Output the [x, y] coordinate of the center of the cell containing the given text.  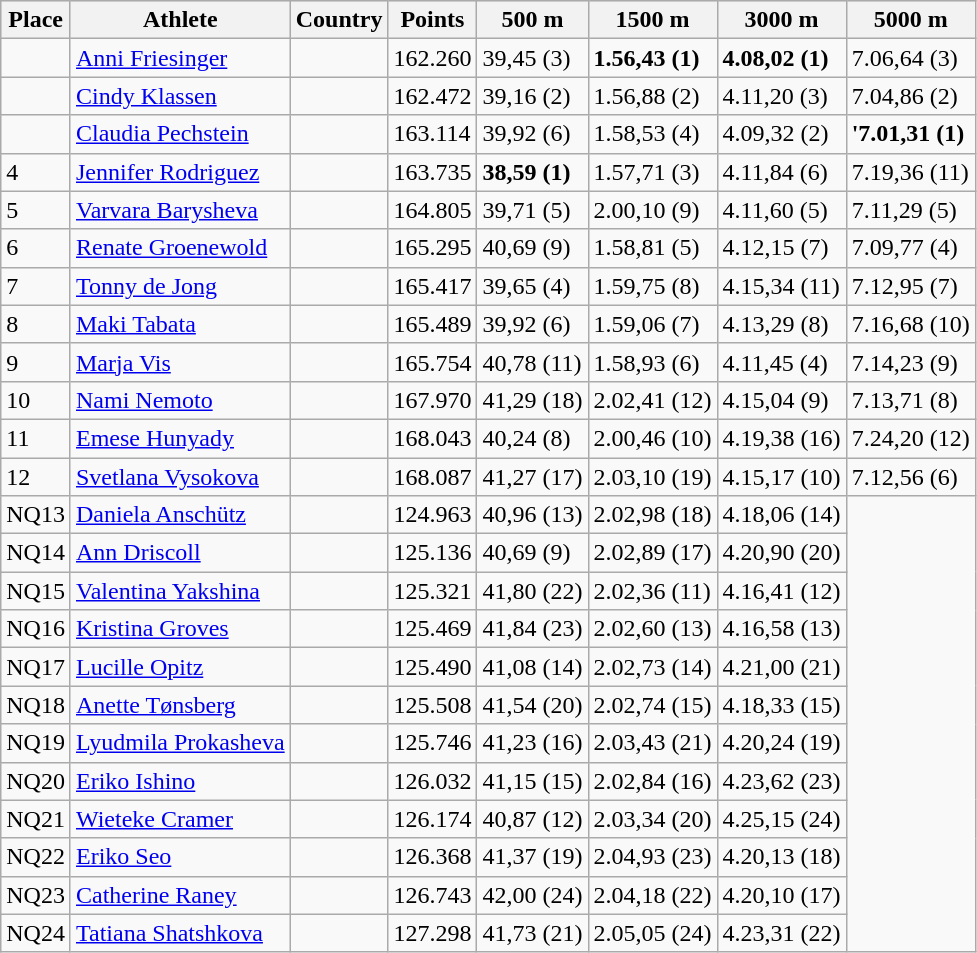
4.15,34 (11) [782, 286]
41,80 (22) [532, 591]
41,29 (18) [532, 400]
39,16 (2) [532, 96]
4.08,02 (1) [782, 58]
39,71 (5) [532, 210]
2.02,84 (16) [652, 781]
7.24,20 (12) [910, 438]
4.11,45 (4) [782, 362]
2.05,05 (24) [652, 933]
1.58,81 (5) [652, 248]
8 [36, 324]
Athlete [180, 20]
4.13,29 (8) [782, 324]
2.03,10 (19) [652, 477]
40,87 (12) [532, 819]
Anni Friesinger [180, 58]
4.20,24 (19) [782, 743]
165.754 [432, 362]
7 [36, 286]
NQ23 [36, 895]
41,23 (16) [532, 743]
1.58,93 (6) [652, 362]
6 [36, 248]
125.508 [432, 705]
Eriko Ishino [180, 781]
4.25,15 (24) [782, 819]
162.260 [432, 58]
500 m [532, 20]
2.04,18 (22) [652, 895]
2.03,34 (20) [652, 819]
Anette Tønsberg [180, 705]
7.11,29 (5) [910, 210]
NQ17 [36, 667]
4.18,33 (15) [782, 705]
4.15,17 (10) [782, 477]
38,59 (1) [532, 172]
1.59,75 (8) [652, 286]
4.11,84 (6) [782, 172]
2.02,74 (15) [652, 705]
4.11,60 (5) [782, 210]
4.18,06 (14) [782, 515]
NQ14 [36, 553]
127.298 [432, 933]
7.09,77 (4) [910, 248]
Cindy Klassen [180, 96]
39,65 (4) [532, 286]
126.174 [432, 819]
1.58,53 (4) [652, 134]
NQ22 [36, 857]
167.970 [432, 400]
2.02,41 (12) [652, 400]
Country [339, 20]
NQ20 [36, 781]
2.02,60 (13) [652, 629]
7.12,56 (6) [910, 477]
NQ18 [36, 705]
41,84 (23) [532, 629]
41,54 (20) [532, 705]
7.16,68 (10) [910, 324]
4.11,20 (3) [782, 96]
11 [36, 438]
7.13,71 (8) [910, 400]
Catherine Raney [180, 895]
4.19,38 (16) [782, 438]
Points [432, 20]
2.00,10 (9) [652, 210]
2.00,46 (10) [652, 438]
7.19,36 (11) [910, 172]
NQ15 [36, 591]
7.04,86 (2) [910, 96]
41,37 (19) [532, 857]
Valentina Yakshina [180, 591]
Daniela Anschütz [180, 515]
2.02,98 (18) [652, 515]
Place [36, 20]
126.032 [432, 781]
Svetlana Vysokova [180, 477]
Eriko Seo [180, 857]
Lucille Opitz [180, 667]
125.490 [432, 667]
162.472 [432, 96]
40,96 (13) [532, 515]
Wieteke Cramer [180, 819]
126.368 [432, 857]
2.03,43 (21) [652, 743]
Emese Hunyady [180, 438]
Renate Groenewold [180, 248]
4.20,10 (17) [782, 895]
1.57,71 (3) [652, 172]
40,24 (8) [532, 438]
1.59,06 (7) [652, 324]
5 [36, 210]
NQ13 [36, 515]
Tatiana Shatshkova [180, 933]
Varvara Barysheva [180, 210]
4.20,90 (20) [782, 553]
7.12,95 (7) [910, 286]
125.469 [432, 629]
4.12,15 (7) [782, 248]
165.489 [432, 324]
39,45 (3) [532, 58]
42,00 (24) [532, 895]
168.043 [432, 438]
Tonny de Jong [180, 286]
7.14,23 (9) [910, 362]
163.114 [432, 134]
7.06,64 (3) [910, 58]
41,27 (17) [532, 477]
'7.01,31 (1) [910, 134]
1.56,43 (1) [652, 58]
165.295 [432, 248]
4.23,31 (22) [782, 933]
10 [36, 400]
125.321 [432, 591]
Lyudmila Prokasheva [180, 743]
9 [36, 362]
4.16,58 (13) [782, 629]
41,08 (14) [532, 667]
163.735 [432, 172]
5000 m [910, 20]
Nami Nemoto [180, 400]
126.743 [432, 895]
41,73 (21) [532, 933]
NQ24 [36, 933]
2.04,93 (23) [652, 857]
Claudia Pechstein [180, 134]
40,78 (11) [532, 362]
Jennifer Rodriguez [180, 172]
NQ21 [36, 819]
Maki Tabata [180, 324]
41,15 (15) [532, 781]
4.20,13 (18) [782, 857]
NQ16 [36, 629]
12 [36, 477]
NQ19 [36, 743]
Ann Driscoll [180, 553]
4.23,62 (23) [782, 781]
124.963 [432, 515]
3000 m [782, 20]
168.087 [432, 477]
4.16,41 (12) [782, 591]
1.56,88 (2) [652, 96]
4 [36, 172]
2.02,36 (11) [652, 591]
125.746 [432, 743]
164.805 [432, 210]
4.09,32 (2) [782, 134]
1500 m [652, 20]
165.417 [432, 286]
2.02,73 (14) [652, 667]
2.02,89 (17) [652, 553]
Kristina Groves [180, 629]
125.136 [432, 553]
4.15,04 (9) [782, 400]
4.21,00 (21) [782, 667]
Marja Vis [180, 362]
